Detect which cell encompasses the target text, then output its (X, Y) center coordinate. 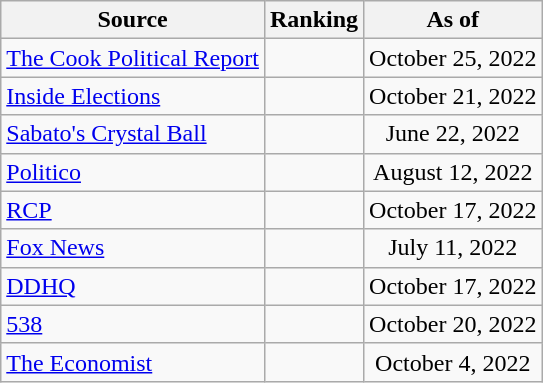
June 22, 2022 (453, 134)
October 20, 2022 (453, 324)
Fox News (133, 248)
DDHQ (133, 286)
538 (133, 324)
October 21, 2022 (453, 96)
July 11, 2022 (453, 248)
Inside Elections (133, 96)
The Cook Political Report (133, 58)
October 25, 2022 (453, 58)
August 12, 2022 (453, 172)
Politico (133, 172)
As of (453, 20)
Sabato's Crystal Ball (133, 134)
Ranking (314, 20)
Source (133, 20)
RCP (133, 210)
October 4, 2022 (453, 362)
The Economist (133, 362)
